Pinpoint the cell where the given text exists, returning its (X, Y) midpoint coordinate. 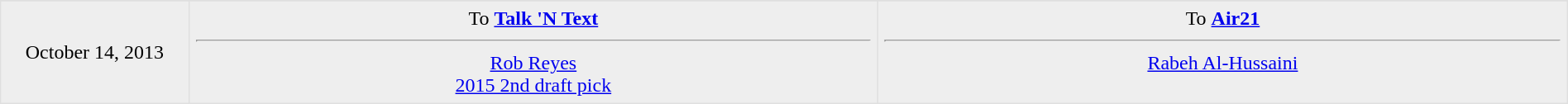
October 14, 2013 (94, 52)
To Air21Rabeh Al-Hussaini (1223, 52)
To Talk 'N TextRob Reyes 2015 2nd draft pick (533, 52)
